Detect which cell encompasses the target text, then output its [x, y] center coordinate. 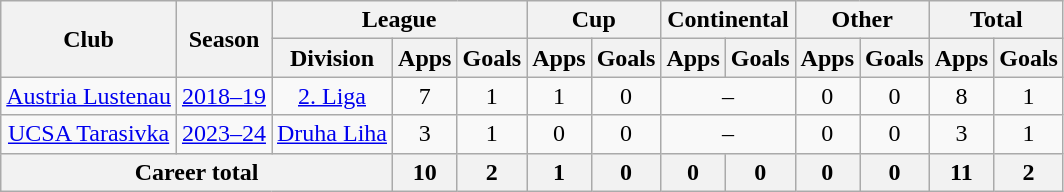
Total [996, 20]
Club [89, 39]
Division [332, 58]
11 [961, 172]
10 [425, 172]
UCSA Tarasivka [89, 134]
2. Liga [332, 96]
League [400, 20]
Continental [728, 20]
Season [224, 39]
Druha Liha [332, 134]
7 [425, 96]
2023–24 [224, 134]
Cup [594, 20]
Career total [197, 172]
Other [862, 20]
Austria Lustenau [89, 96]
2018–19 [224, 96]
8 [961, 96]
